Output the [X, Y] coordinate of the center of the cell containing the given text.  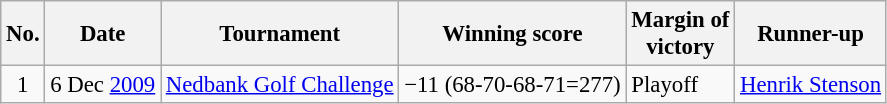
Tournament [279, 34]
No. [23, 34]
Winning score [512, 34]
Date [103, 34]
Henrik Stenson [811, 85]
Margin ofvictory [680, 34]
6 Dec 2009 [103, 85]
1 [23, 85]
Nedbank Golf Challenge [279, 85]
Playoff [680, 85]
−11 (68-70-68-71=277) [512, 85]
Runner-up [811, 34]
